Search for the cell housing the specified text and yield its [x, y] center coordinate. 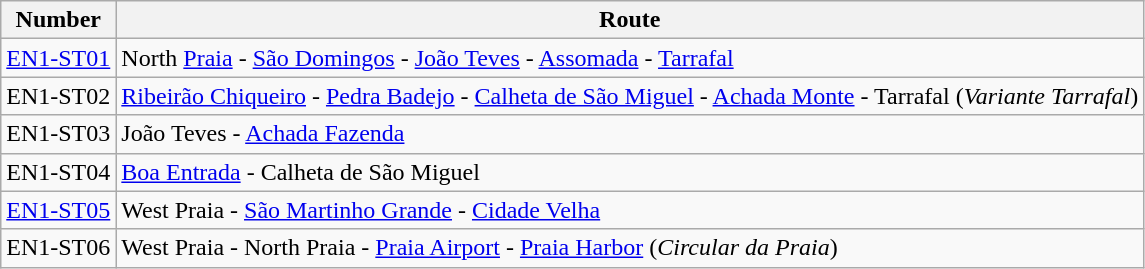
West Praia - São Martinho Grande - Cidade Velha [630, 210]
EN1-ST05 [58, 210]
Route [630, 20]
North Praia - São Domingos - João Teves - Assomada - Tarrafal [630, 58]
Number [58, 20]
Ribeirão Chiqueiro - Pedra Badejo - Calheta de São Miguel - Achada Monte - Tarrafal (Variante Tarrafal) [630, 96]
West Praia - North Praia - Praia Airport - Praia Harbor (Circular da Praia) [630, 248]
EN1-ST06 [58, 248]
EN1-ST04 [58, 172]
João Teves - Achada Fazenda [630, 134]
EN1-ST03 [58, 134]
EN1-ST01 [58, 58]
EN1-ST02 [58, 96]
Boa Entrada - Calheta de São Miguel [630, 172]
